Search for the cell housing the specified text and yield its [X, Y] center coordinate. 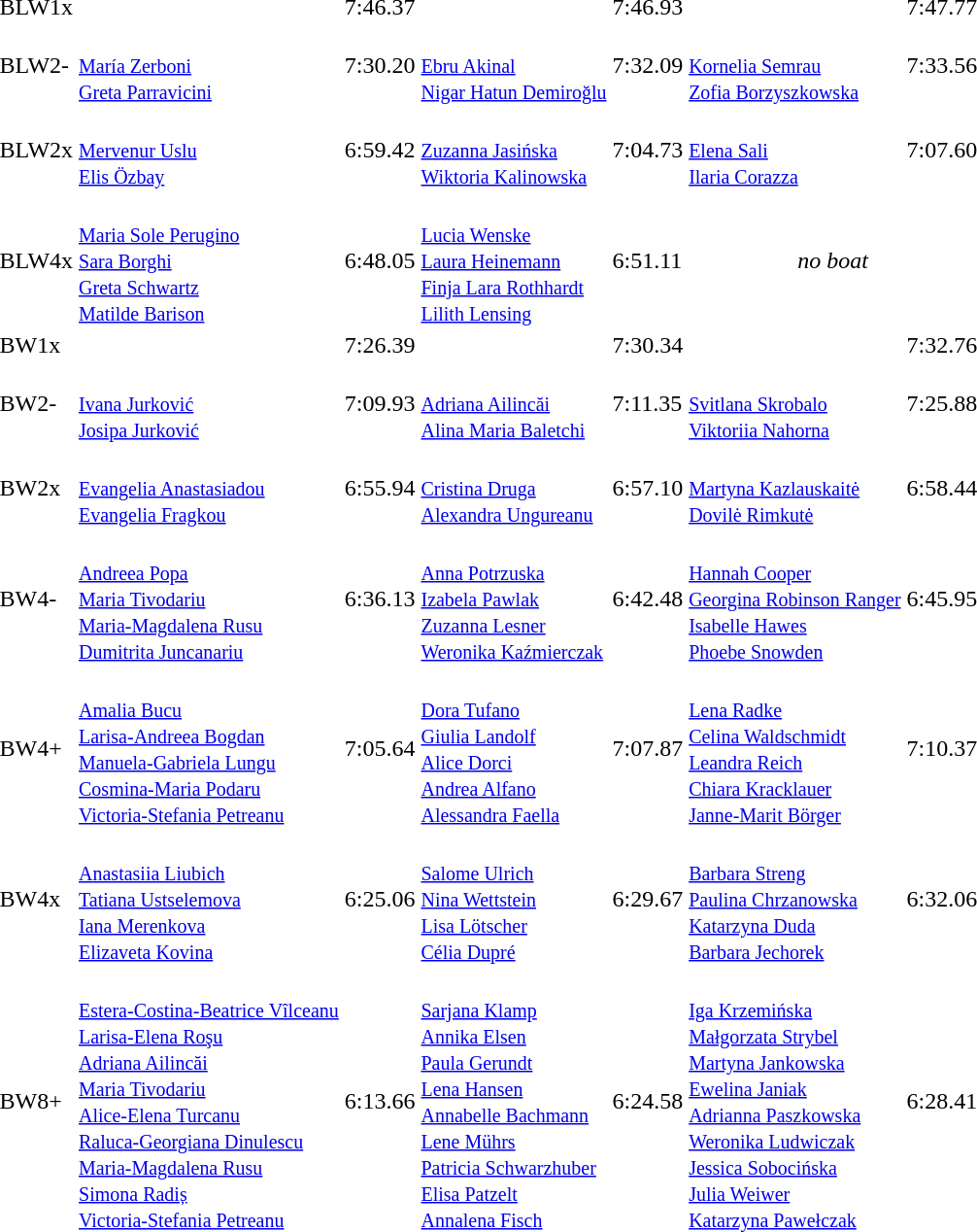
Salome UlrichNina WettsteinLisa LötscherCélia Dupré [514, 899]
6:25.06 [380, 899]
Andreea PopaMaria TivodariuMaria-Magdalena RusuDumitrita Juncanariu [210, 599]
Ebru AkinalNigar Hatun Demiroğlu [514, 65]
Dora TufanoGiulia LandolfAlice DorciAndrea AlfanoAlessandra Faella [514, 748]
Anastasiia LiubichTatiana UstselemovaIana MerenkovaElizaveta Kovina [210, 899]
Evangelia AnastasiadouEvangelia Fragkou [210, 488]
María ZerboniGreta Parravicini [210, 65]
7:26.39 [380, 345]
Anna PotrzuskaIzabela PawlakZuzanna LesnerWeronika Kaźmierczak [514, 599]
7:07.87 [648, 748]
Svitlana SkrobaloViktoriia Nahorna [794, 403]
Mervenur UsluElis Özbay [210, 150]
7:30.20 [380, 65]
Ivana JurkovićJosipa Jurković [210, 403]
7:11.35 [648, 403]
7:04.73 [648, 150]
7:05.64 [380, 748]
6:51.11 [648, 260]
6:29.67 [648, 899]
Zuzanna JasińskaWiktoria Kalinowska [514, 150]
6:42.48 [648, 599]
6:55.94 [380, 488]
Maria Sole PeruginoSara BorghiGreta SchwartzMatilde Barison [210, 260]
6:59.42 [380, 150]
Hannah CooperGeorgina Robinson RangerIsabelle HawesPhoebe Snowden [794, 599]
6:48.05 [380, 260]
Amalia BucuLarisa-Andreea BogdanManuela-Gabriela LunguCosmina-Maria PodaruVictoria-Stefania Petreanu [210, 748]
7:30.34 [648, 345]
7:09.93 [380, 403]
Barbara StrengPaulina ChrzanowskaKatarzyna DudaBarbara Jechorek [794, 899]
Lena RadkeCelina WaldschmidtLeandra ReichChiara KracklauerJanne-Marit Börger [794, 748]
Martyna KazlauskaitėDovilė Rimkutė [794, 488]
Lucia WenskeLaura HeinemannFinja Lara RothhardtLilith Lensing [514, 260]
Kornelia SemrauZofia Borzyszkowska [794, 65]
6:57.10 [648, 488]
Cristina DrugaAlexandra Ungureanu [514, 488]
6:36.13 [380, 599]
7:32.09 [648, 65]
Adriana AilincăiAlina Maria Baletchi [514, 403]
Elena SaliIlaria Corazza [794, 150]
